From the cell containing the given text, extract its center point as [x, y] coordinate. 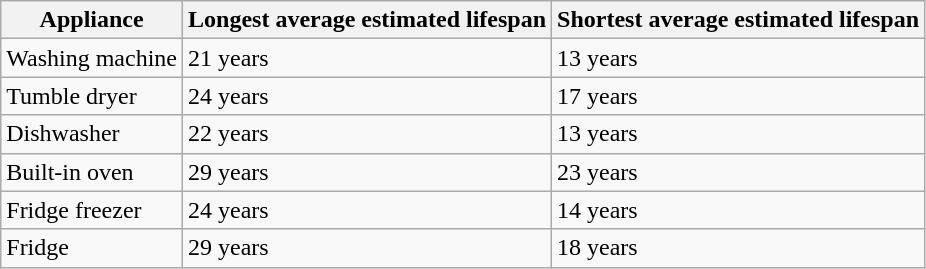
Appliance [92, 20]
Shortest average estimated lifespan [738, 20]
Fridge freezer [92, 210]
Dishwasher [92, 134]
14 years [738, 210]
22 years [368, 134]
18 years [738, 248]
Tumble dryer [92, 96]
Built-in oven [92, 172]
Longest average estimated lifespan [368, 20]
Washing machine [92, 58]
17 years [738, 96]
Fridge [92, 248]
21 years [368, 58]
23 years [738, 172]
